Output the [x, y] coordinate of the center of the cell containing the given text.  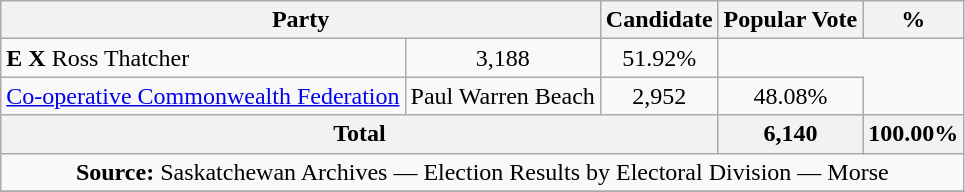
6,140 [790, 134]
3,188 [502, 58]
Total [360, 134]
Popular Vote [790, 20]
Paul Warren Beach [502, 96]
100.00% [914, 134]
E X Ross Thatcher [203, 58]
2,952 [659, 96]
% [914, 20]
Co-operative Commonwealth Federation [203, 96]
Party [301, 20]
51.92% [659, 58]
48.08% [790, 96]
Source: Saskatchewan Archives — Election Results by Electoral Division — Morse [482, 172]
Candidate [659, 20]
